Search for the cell housing the specified text and yield its [X, Y] center coordinate. 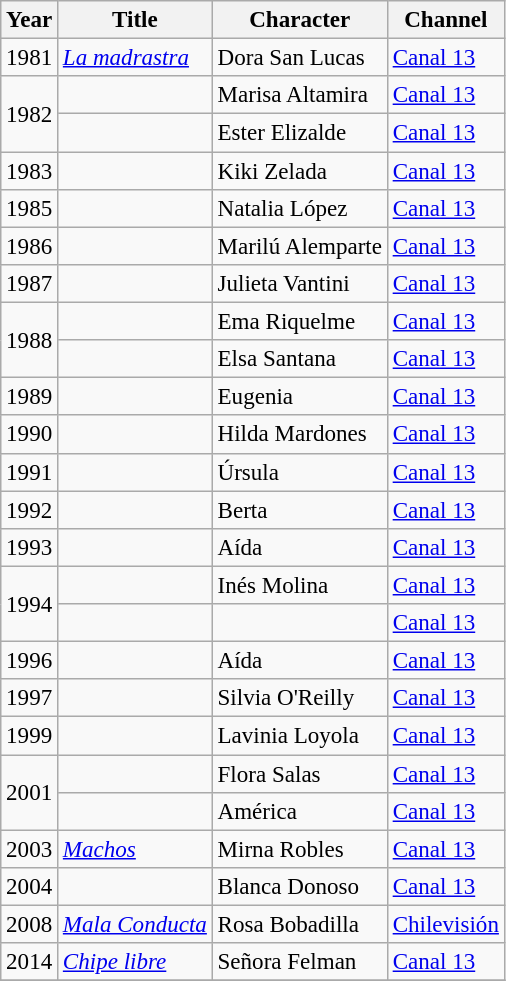
Character [300, 20]
Channel [446, 20]
Señora Felman [300, 962]
Marilú Alemparte [300, 246]
1991 [30, 472]
Ema Riquelme [300, 322]
Mirna Robles [300, 849]
1982 [30, 114]
2001 [30, 792]
1986 [30, 246]
Title [136, 20]
2008 [30, 925]
Berta [300, 510]
1987 [30, 284]
1999 [30, 736]
Úrsula [300, 472]
1985 [30, 209]
Ester Elizalde [300, 133]
1988 [30, 340]
Year [30, 20]
1989 [30, 397]
1996 [30, 661]
Lavinia Loyola [300, 736]
Elsa Santana [300, 359]
Flora Salas [300, 774]
Machos [136, 849]
1983 [30, 171]
Inés Molina [300, 585]
2003 [30, 849]
Mala Conducta [136, 925]
Julieta Vantini [300, 284]
Marisa Altamira [300, 95]
1993 [30, 548]
2014 [30, 962]
Silvia O'Reilly [300, 698]
Blanca Donoso [300, 887]
Kiki Zelada [300, 171]
Natalia López [300, 209]
1997 [30, 698]
1994 [30, 604]
Hilda Mardones [300, 435]
Rosa Bobadilla [300, 925]
2004 [30, 887]
La madrastra [136, 58]
Dora San Lucas [300, 58]
Eugenia [300, 397]
Chipe libre [136, 962]
América [300, 812]
Chilevisión [446, 925]
1990 [30, 435]
1981 [30, 58]
1992 [30, 510]
